Scan for the cell matching the given text and deliver its (X, Y) coordinate at center. 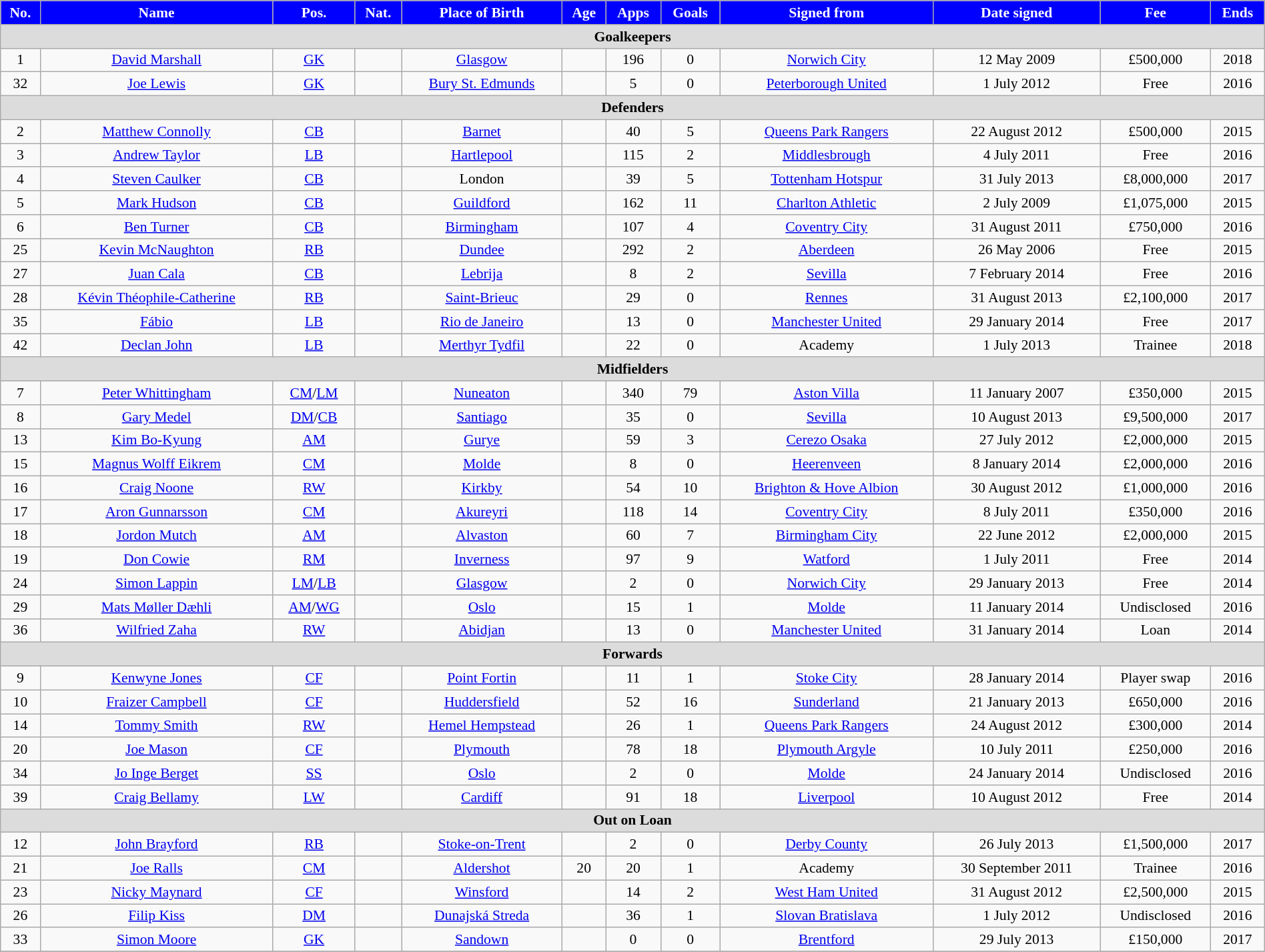
17 (20, 512)
Andrew Taylor (156, 155)
Dundee (482, 250)
Craig Bellamy (156, 797)
1 July 2013 (1017, 346)
Filip Kiss (156, 916)
Hartlepool (482, 155)
78 (633, 750)
Date signed (1017, 13)
10 August 2012 (1017, 797)
Plymouth (482, 750)
1 July 2011 (1017, 560)
118 (633, 512)
Middlesbrough (826, 155)
AM/WG (314, 607)
28 January 2014 (1017, 678)
31 July 2013 (1017, 179)
Kévin Théophile-Catherine (156, 298)
Gary Medel (156, 417)
RM (314, 560)
2 July 2009 (1017, 203)
196 (633, 60)
42 (20, 346)
£9,500,000 (1156, 417)
Magnus Wolff Eikrem (156, 464)
£150,000 (1156, 940)
Nuneaton (482, 393)
Akureyri (482, 512)
Nicky Maynard (156, 892)
Aberdeen (826, 250)
Aldershot (482, 869)
London (482, 179)
Kevin McNaughton (156, 250)
Apps (633, 13)
Defenders (632, 108)
Aron Gunnarsson (156, 512)
No. (20, 13)
31 August 2011 (1017, 227)
£1,075,000 (1156, 203)
Gurye (482, 440)
27 July 2012 (1017, 440)
Loan (1156, 630)
Lebrija (482, 274)
52 (633, 702)
10 July 2011 (1017, 750)
Joe Lewis (156, 84)
Ben Turner (156, 227)
SS (314, 773)
Forwards (632, 654)
Derby County (826, 845)
54 (633, 488)
West Ham United (826, 892)
Peterborough United (826, 84)
340 (633, 393)
Cardiff (482, 797)
Tommy Smith (156, 726)
Fraizer Campbell (156, 702)
4 July 2011 (1017, 155)
Place of Birth (482, 13)
Huddersfield (482, 702)
12 May 2009 (1017, 60)
Nat. (378, 13)
£8,000,000 (1156, 179)
29 January 2014 (1017, 322)
25 (20, 250)
Kirkby (482, 488)
Birmingham (482, 227)
Tottenham Hotspur (826, 179)
Kenwyne Jones (156, 678)
Ends (1238, 13)
30 September 2011 (1017, 869)
6 (20, 227)
32 (20, 84)
Brentford (826, 940)
34 (20, 773)
Charlton Athletic (826, 203)
31 January 2014 (1017, 630)
107 (633, 227)
£2,100,000 (1156, 298)
Plymouth Argyle (826, 750)
£250,000 (1156, 750)
27 (20, 274)
Mark Hudson (156, 203)
8 July 2011 (1017, 512)
Craig Noone (156, 488)
Rennes (826, 298)
Watford (826, 560)
£1,000,000 (1156, 488)
26 May 2006 (1017, 250)
22 August 2012 (1017, 131)
21 January 2013 (1017, 702)
Brighton & Hove Albion (826, 488)
Fee (1156, 13)
£300,000 (1156, 726)
79 (690, 393)
Goals (690, 13)
£750,000 (1156, 227)
Fábio (156, 322)
Bury St. Edmunds (482, 84)
Cerezo Osaka (826, 440)
292 (633, 250)
8 January 2014 (1017, 464)
31 August 2012 (1017, 892)
Don Cowie (156, 560)
29 July 2013 (1017, 940)
Inverness (482, 560)
Peter Whittingham (156, 393)
Name (156, 13)
Pos. (314, 13)
91 (633, 797)
11 January 2007 (1017, 393)
Hemel Hempstead (482, 726)
Point Fortin (482, 678)
Matthew Connolly (156, 131)
28 (20, 298)
Heerenveen (826, 464)
LW (314, 797)
Steven Caulker (156, 179)
Jordon Mutch (156, 536)
Midfielders (632, 370)
DM/CB (314, 417)
22 (633, 346)
CM/LM (314, 393)
40 (633, 131)
Santiago (482, 417)
Mats Møller Dæhli (156, 607)
£650,000 (1156, 702)
Simon Moore (156, 940)
Birmingham City (826, 536)
Stoke City (826, 678)
Goalkeepers (632, 37)
29 January 2013 (1017, 583)
Aston Villa (826, 393)
Guildford (482, 203)
Signed from (826, 13)
Slovan Bratislava (826, 916)
Rio de Janeiro (482, 322)
Sandown (482, 940)
£2,500,000 (1156, 892)
DM (314, 916)
Saint-Brieuc (482, 298)
Wilfried Zaha (156, 630)
LM/LB (314, 583)
21 (20, 869)
Age (584, 13)
33 (20, 940)
Alvaston (482, 536)
59 (633, 440)
7 February 2014 (1017, 274)
22 June 2012 (1017, 536)
Merthyr Tydfil (482, 346)
115 (633, 155)
23 (20, 892)
60 (633, 536)
24 August 2012 (1017, 726)
Dunajská Streda (482, 916)
26 July 2013 (1017, 845)
31 August 2013 (1017, 298)
Barnet (482, 131)
David Marshall (156, 60)
11 January 2014 (1017, 607)
Out on Loan (632, 821)
Joe Ralls (156, 869)
£1,500,000 (1156, 845)
Juan Cala (156, 274)
Liverpool (826, 797)
Sunderland (826, 702)
162 (633, 203)
97 (633, 560)
Joe Mason (156, 750)
30 August 2012 (1017, 488)
Stoke-on-Trent (482, 845)
Player swap (1156, 678)
10 August 2013 (1017, 417)
Jo Inge Berget (156, 773)
12 (20, 845)
Declan John (156, 346)
19 (20, 560)
John Brayford (156, 845)
Simon Lappin (156, 583)
Kim Bo-Kyung (156, 440)
Abidjan (482, 630)
Winsford (482, 892)
24 (20, 583)
24 January 2014 (1017, 773)
